Determine the (x, y) coordinate at the center of the cell enclosing the given text.  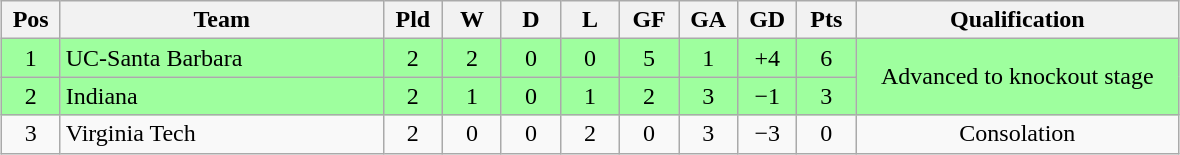
Qualification (1018, 20)
5 (650, 58)
GA (708, 20)
+4 (768, 58)
6 (826, 58)
Pts (826, 20)
L (590, 20)
GF (650, 20)
Advanced to knockout stage (1018, 77)
Pos (30, 20)
Virginia Tech (222, 134)
Pld (412, 20)
Consolation (1018, 134)
UC-Santa Barbara (222, 58)
D (530, 20)
−3 (768, 134)
−1 (768, 96)
GD (768, 20)
Team (222, 20)
W (472, 20)
Indiana (222, 96)
